Search for the cell housing the specified text and yield its [x, y] center coordinate. 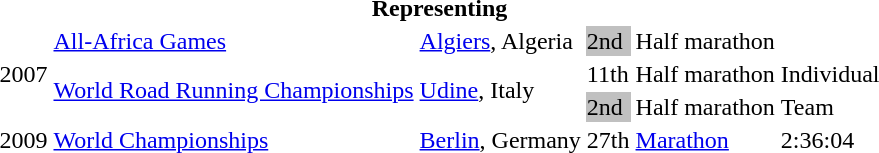
World Road Running Championships [234, 90]
Algiers, Algeria [500, 41]
Udine, Italy [500, 90]
All-Africa Games [234, 41]
11th [608, 74]
